Locate the cell with the specified text and output its [X, Y] center coordinate. 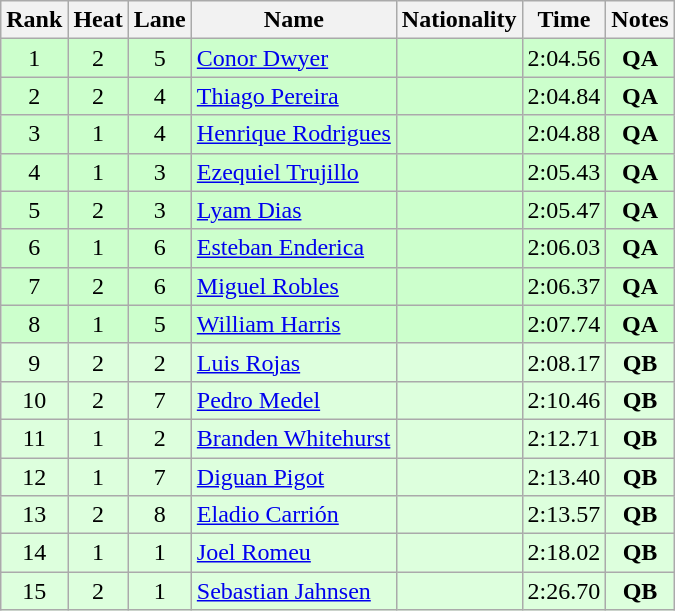
2:04.56 [564, 58]
2:13.57 [564, 515]
13 [34, 515]
Eladio Carrión [294, 515]
2:04.88 [564, 134]
2:04.84 [564, 96]
Branden Whitehurst [294, 438]
Thiago Pereira [294, 96]
2:06.37 [564, 286]
2:18.02 [564, 553]
Name [294, 20]
2:12.71 [564, 438]
2:10.46 [564, 400]
Luis Rojas [294, 362]
2:26.70 [564, 591]
Heat [98, 20]
Ezequiel Trujillo [294, 172]
14 [34, 553]
2:07.74 [564, 324]
15 [34, 591]
Sebastian Jahnsen [294, 591]
2:08.17 [564, 362]
Notes [640, 20]
12 [34, 477]
Henrique Rodrigues [294, 134]
2:05.47 [564, 210]
Pedro Medel [294, 400]
Joel Romeu [294, 553]
Miguel Robles [294, 286]
2:13.40 [564, 477]
Lane [160, 20]
Lyam Dias [294, 210]
2:05.43 [564, 172]
Nationality [459, 20]
11 [34, 438]
2:06.03 [564, 248]
10 [34, 400]
Conor Dwyer [294, 58]
Esteban Enderica [294, 248]
Diguan Pigot [294, 477]
Rank [34, 20]
9 [34, 362]
Time [564, 20]
William Harris [294, 324]
